Return (X, Y) of the center of cell containing provided text 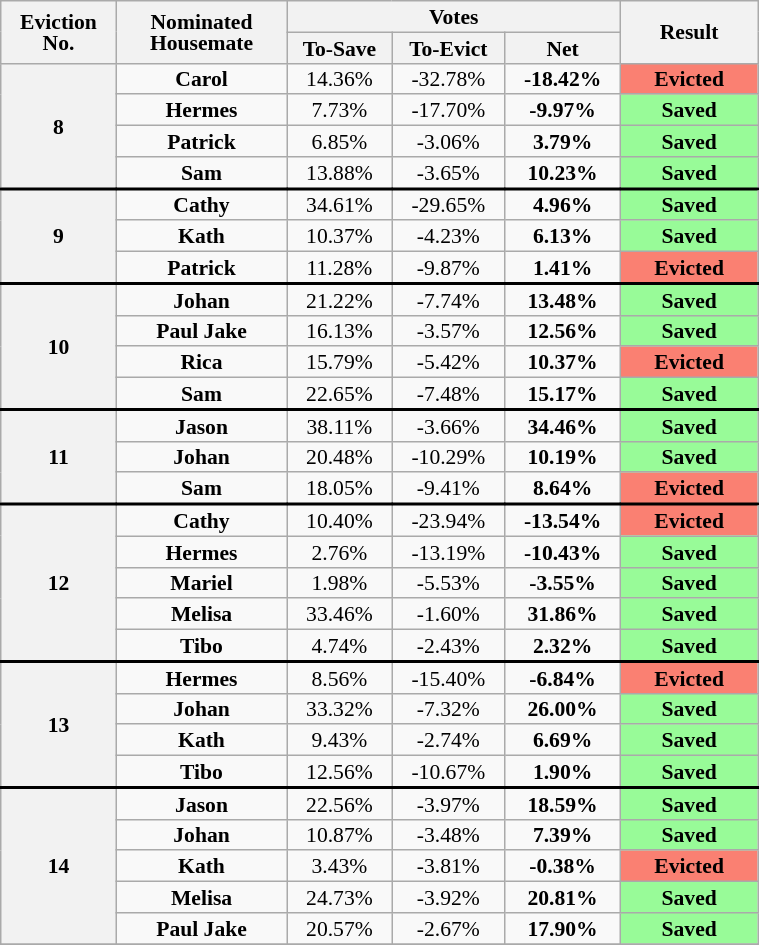
8.64% (563, 489)
Net (563, 48)
22.56% (340, 804)
14.36% (340, 78)
7.73% (340, 110)
-2.43% (448, 646)
8 (59, 126)
Eviction No. (59, 32)
10.23% (563, 173)
Mariel (202, 582)
-32.78% (448, 78)
38.11% (340, 426)
9.43% (340, 740)
20.57% (340, 928)
-15.40% (448, 678)
15.79% (340, 362)
-3.97% (448, 804)
6.69% (563, 740)
2.76% (340, 552)
-5.53% (448, 582)
-7.32% (448, 708)
3.43% (340, 866)
Carol (202, 78)
-10.43% (563, 552)
10.19% (563, 456)
2.32% (563, 646)
-4.23% (448, 236)
-3.57% (448, 330)
18.59% (563, 804)
21.22% (340, 300)
-13.19% (448, 552)
11 (59, 458)
-2.74% (448, 740)
22.65% (340, 394)
10.40% (340, 520)
Votes (454, 16)
-3.55% (563, 582)
-9.41% (448, 489)
NominatedHousemate (202, 32)
-3.65% (448, 173)
1.90% (563, 772)
26.00% (563, 708)
9 (59, 236)
-3.66% (448, 426)
4.96% (563, 205)
1.41% (563, 268)
-17.70% (448, 110)
-3.81% (448, 866)
20.48% (340, 456)
Rica (202, 362)
17.90% (563, 928)
-0.38% (563, 866)
-29.65% (448, 205)
-9.97% (563, 110)
-7.74% (448, 300)
-5.42% (448, 362)
-23.94% (448, 520)
6.85% (340, 142)
-10.67% (448, 772)
31.86% (563, 614)
-3.06% (448, 142)
14 (59, 866)
6.13% (563, 236)
-13.54% (563, 520)
Result (690, 32)
33.46% (340, 614)
34.61% (340, 205)
11.28% (340, 268)
8.56% (340, 678)
-9.87% (448, 268)
33.32% (340, 708)
-3.48% (448, 834)
7.39% (563, 834)
12 (59, 582)
3.79% (563, 142)
1.98% (340, 582)
To-Save (340, 48)
-6.84% (563, 678)
13.88% (340, 173)
15.17% (563, 394)
34.46% (563, 426)
10 (59, 347)
-1.60% (448, 614)
-18.42% (563, 78)
20.81% (563, 898)
-10.29% (448, 456)
24.73% (340, 898)
13 (59, 725)
-7.48% (448, 394)
4.74% (340, 646)
To-Evict (448, 48)
13.48% (563, 300)
-3.92% (448, 898)
10.87% (340, 834)
16.13% (340, 330)
18.05% (340, 489)
-2.67% (448, 928)
